From the cell containing the given text, extract its center point as (X, Y) coordinate. 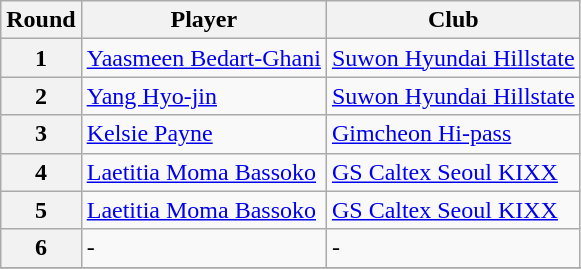
Round (41, 20)
2 (41, 96)
Club (453, 20)
1 (41, 58)
Yaasmeen Bedart-Ghani (204, 58)
6 (41, 248)
3 (41, 134)
Yang Hyo-jin (204, 96)
Gimcheon Hi-pass (453, 134)
4 (41, 172)
Kelsie Payne (204, 134)
Player (204, 20)
5 (41, 210)
